Determine the [x, y] coordinate at the center of the cell enclosing the given text.  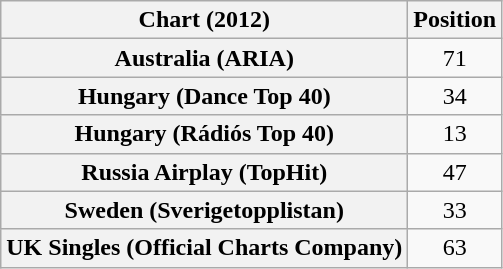
Hungary (Dance Top 40) [204, 96]
Position [455, 20]
Australia (ARIA) [204, 58]
34 [455, 96]
Sweden (Sverigetopplistan) [204, 210]
UK Singles (Official Charts Company) [204, 248]
Russia Airplay (TopHit) [204, 172]
33 [455, 210]
63 [455, 248]
47 [455, 172]
Hungary (Rádiós Top 40) [204, 134]
13 [455, 134]
71 [455, 58]
Chart (2012) [204, 20]
